Pinpoint the cell where the given text exists, returning its [X, Y] midpoint coordinate. 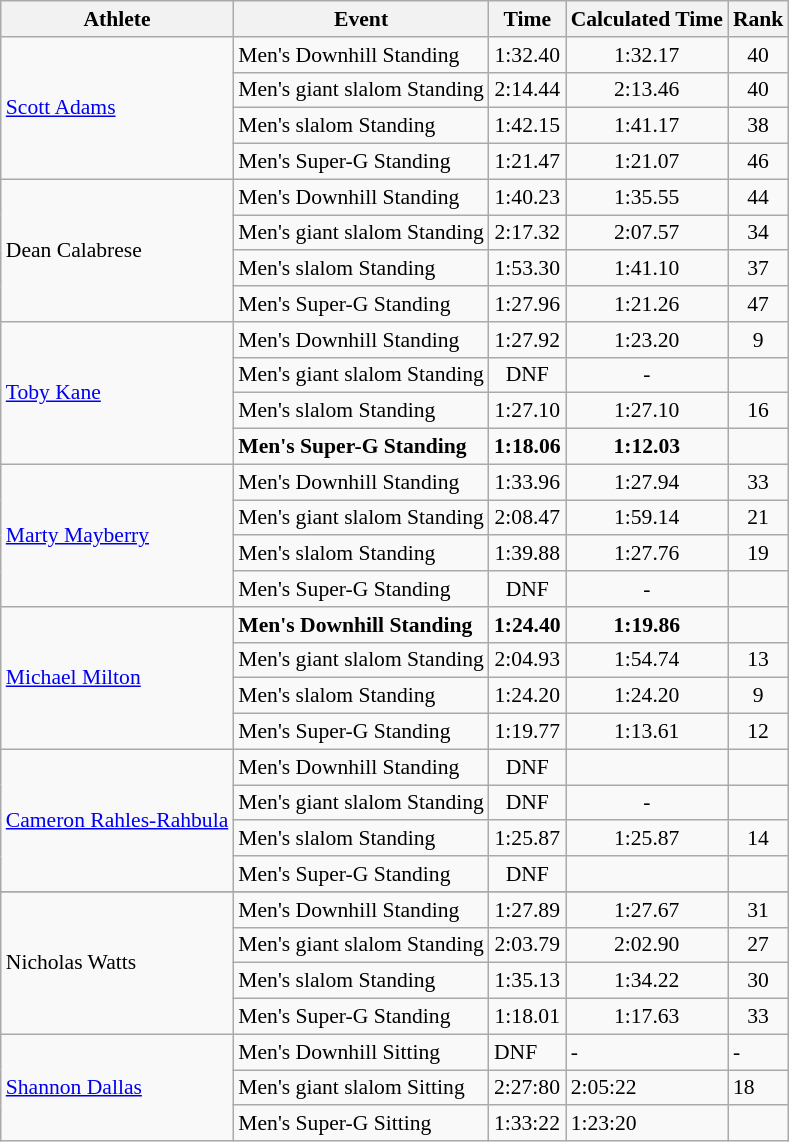
16 [758, 411]
Cameron Rahles-Rahbula [118, 820]
1:27.89 [528, 910]
34 [758, 233]
2:05:22 [647, 1088]
1:34.22 [647, 981]
38 [758, 126]
Marty Mayberry [118, 535]
27 [758, 945]
1:12.03 [647, 447]
18 [758, 1088]
Shannon Dallas [118, 1088]
1:21.26 [647, 304]
1:39.88 [528, 554]
Rank [758, 19]
1:32.17 [647, 55]
21 [758, 518]
1:23.20 [647, 340]
2:27:80 [528, 1088]
1:33:22 [528, 1124]
Men's giant slalom Sitting [361, 1088]
Men's Downhill Sitting [361, 1052]
Toby Kane [118, 393]
1:53.30 [528, 269]
Scott Adams [118, 108]
1:21.47 [528, 162]
1:27.67 [647, 910]
1:41.17 [647, 126]
1:35.55 [647, 197]
2:14.44 [528, 90]
31 [758, 910]
1:59.14 [647, 518]
1:23:20 [647, 1124]
2:03.79 [528, 945]
2:04.93 [528, 660]
Michael Milton [118, 678]
Athlete [118, 19]
1:32.40 [528, 55]
1:24.40 [528, 625]
1:17.63 [647, 1017]
Calculated Time [647, 19]
Men's Super-G Sitting [361, 1124]
1:19.77 [528, 732]
1:18.06 [528, 447]
1:18.01 [528, 1017]
2:02.90 [647, 945]
1:21.07 [647, 162]
1:41.10 [647, 269]
46 [758, 162]
12 [758, 732]
1:27.94 [647, 482]
37 [758, 269]
Nicholas Watts [118, 963]
14 [758, 839]
2:17.32 [528, 233]
13 [758, 660]
44 [758, 197]
1:33.96 [528, 482]
1:35.13 [528, 981]
1:54.74 [647, 660]
2:13.46 [647, 90]
19 [758, 554]
1:27.96 [528, 304]
30 [758, 981]
47 [758, 304]
Event [361, 19]
1:27.92 [528, 340]
2:07.57 [647, 233]
1:40.23 [528, 197]
Time [528, 19]
1:27.76 [647, 554]
1:19.86 [647, 625]
Dean Calabrese [118, 250]
2:08.47 [528, 518]
1:13.61 [647, 732]
1:42.15 [528, 126]
